Return [x, y] of the center of cell containing provided text 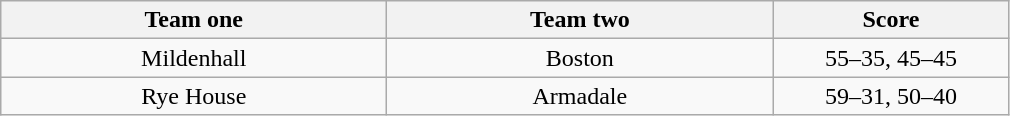
Team two [580, 20]
Mildenhall [194, 58]
Armadale [580, 96]
55–35, 45–45 [891, 58]
Score [891, 20]
59–31, 50–40 [891, 96]
Boston [580, 58]
Rye House [194, 96]
Team one [194, 20]
